Return [x, y] of the center of cell containing provided text 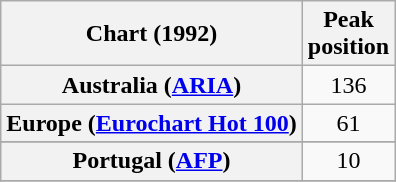
Portugal (AFP) [152, 161]
136 [348, 85]
Chart (1992) [152, 34]
Australia (ARIA) [152, 85]
10 [348, 161]
Europe (Eurochart Hot 100) [152, 123]
61 [348, 123]
Peakposition [348, 34]
